Provide the [x, y] coordinate of the cell's center where the given text is located.  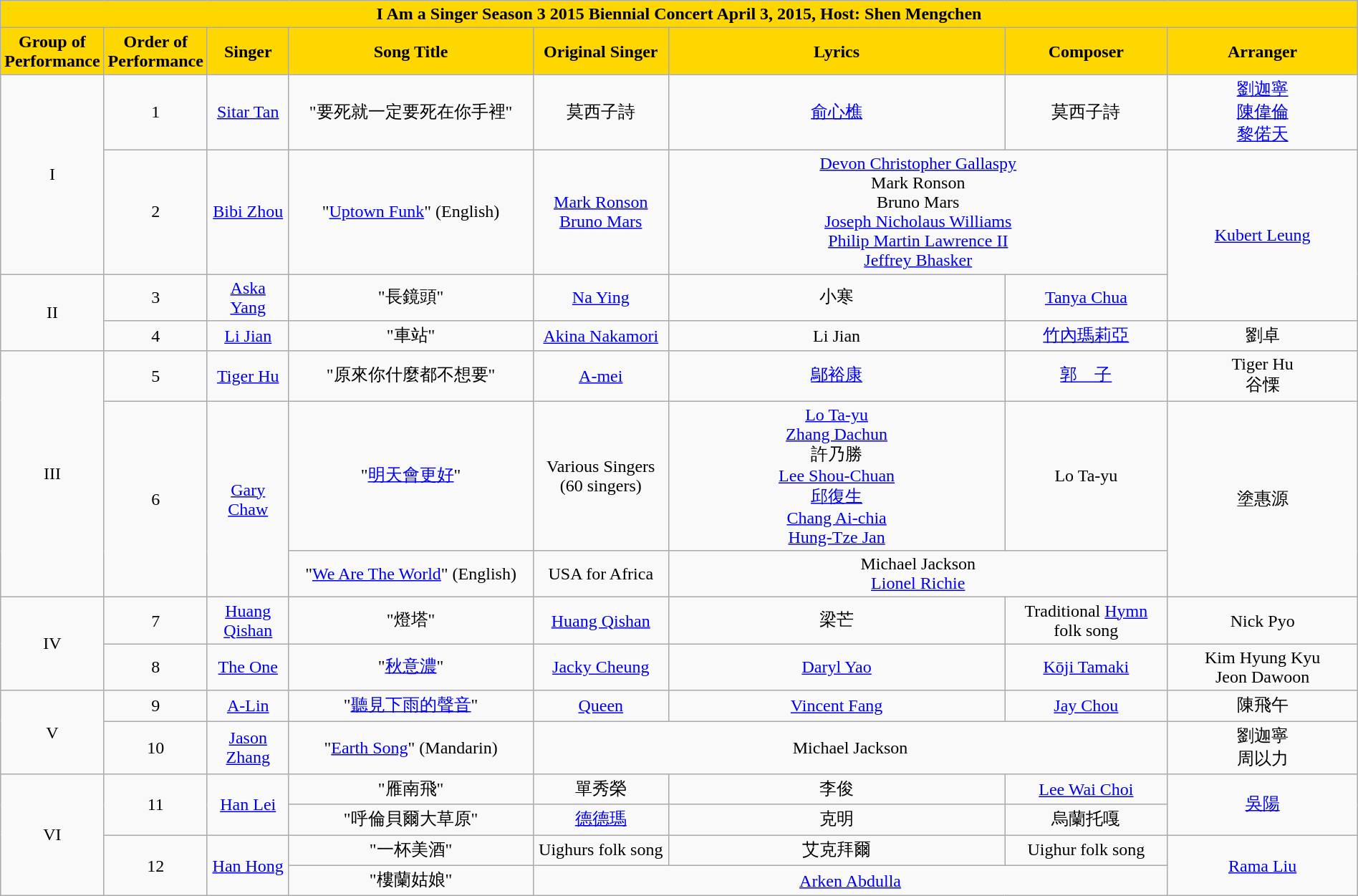
Singer [248, 52]
"樓蘭姑娘" [411, 881]
I Am a Singer Season 3 2015 Biennial Concert April 3, 2015, Host: Shen Mengchen [679, 14]
Various Singers (60 singers) [600, 476]
吳陽 [1262, 805]
劉卓 [1262, 337]
"We Are The World" (English) [411, 574]
Traditional Hymn folk song [1086, 620]
Na Ying [600, 297]
Composer [1086, 52]
4 [155, 337]
5 [155, 376]
11 [155, 805]
克明 [837, 819]
"要死就一定要死在你手裡" [411, 112]
Bibi Zhou [248, 212]
劉迦寧周以力 [1262, 747]
Lo Ta-yu [1086, 476]
Sitar Tan [248, 112]
"明天會更好" [411, 476]
Aska Yang [248, 297]
"秋意濃" [411, 668]
Devon Christopher Gallaspy Mark Ronson Bruno Mars Joseph Nicholaus Williams Philip Martin Lawrence II Jeffrey Bhasker [918, 212]
Nick Pyo [1262, 620]
Order of Performance [155, 52]
Original Singer [600, 52]
劉迦寧 陳偉倫 黎偌天 [1262, 112]
小寒 [837, 297]
Akina Nakamori [600, 337]
艾克拜爾 [837, 851]
俞心樵 [837, 112]
烏蘭托嘎 [1086, 819]
Jacky Cheung [600, 668]
Kubert Leung [1262, 235]
Arranger [1262, 52]
"Uptown Funk" (English) [411, 212]
8 [155, 668]
II [52, 312]
Arken Abdulla [850, 881]
"長鏡頭" [411, 297]
Mark RonsonBruno Mars [600, 212]
Daryl Yao [837, 668]
"燈塔" [411, 620]
德德瑪 [600, 819]
"聽見下雨的聲音" [411, 706]
Rama Liu [1262, 865]
10 [155, 747]
Gary Chaw [248, 499]
7 [155, 620]
Tiger Hu [248, 376]
9 [155, 706]
I [52, 175]
Tiger Hu谷慄 [1262, 376]
"呼倫貝爾大草原" [411, 819]
Jason Zhang [248, 747]
塗惠源 [1262, 499]
Michael Jackson Lionel Richie [918, 574]
Lo Ta-yu Zhang Dachun 許乃勝Lee Shou-Chuan 邱復生 Chang Ai-chia Hung-Tze Jan [837, 476]
Jay Chou [1086, 706]
A-mei [600, 376]
"車站" [411, 337]
Uighurs folk song [600, 851]
USA for Africa [600, 574]
"一杯美酒" [411, 851]
"雁南飛" [411, 789]
Kōji Tamaki [1086, 668]
竹內瑪莉亞 [1086, 337]
3 [155, 297]
VI [52, 835]
6 [155, 499]
"原來你什麼都不想要" [411, 376]
12 [155, 865]
Michael Jackson [850, 747]
Tanya Chua [1086, 297]
鄔裕康 [837, 376]
V [52, 732]
III [52, 474]
1 [155, 112]
Kim Hyung KyuJeon Dawoon [1262, 668]
梁芒 [837, 620]
"Earth Song" (Mandarin) [411, 747]
Uighur folk song [1086, 851]
2 [155, 212]
The One [248, 668]
IV [52, 644]
Song Title [411, 52]
Lyrics [837, 52]
李俊 [837, 789]
A-Lin [248, 706]
Vincent Fang [837, 706]
Group of Performance [52, 52]
郭 子 [1086, 376]
Han Hong [248, 865]
單秀榮 [600, 789]
陳飛午 [1262, 706]
Queen [600, 706]
Lee Wai Choi [1086, 789]
Han Lei [248, 805]
